Determine the [x, y] coordinate at the center of the cell enclosing the given text.  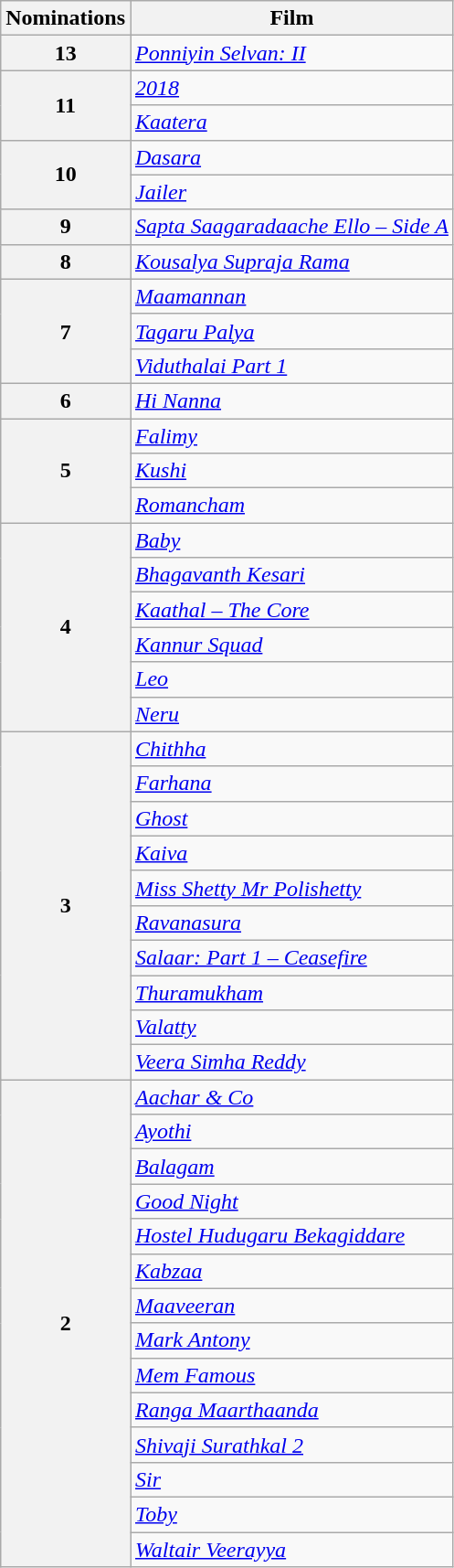
Kaathal – The Core [291, 610]
Ponniyin Selvan: II [291, 53]
Toby [291, 1514]
Falimy [291, 436]
10 [66, 175]
Bhagavanth Kesari [291, 575]
Veera Simha Reddy [291, 1062]
Dasara [291, 157]
Aachar & Co [291, 1097]
Salaar: Part 1 – Ceasefire [291, 957]
Good Night [291, 1201]
Baby [291, 540]
Romancham [291, 506]
Sapta Saagaradaache Ello – Side A [291, 227]
Maamannan [291, 296]
11 [66, 105]
Leo [291, 679]
Valatty [291, 1028]
2 [66, 1324]
Kannur Squad [291, 645]
Mark Antony [291, 1340]
Kushi [291, 471]
3 [66, 905]
Tagaru Palya [291, 331]
Shivaji Surathkal 2 [291, 1445]
Viduthalai Part 1 [291, 366]
Film [291, 18]
Kaatera [291, 123]
Balagam [291, 1167]
4 [66, 627]
Nominations [66, 18]
Kousalya Supraja Rama [291, 261]
7 [66, 331]
Miss Shetty Mr Polishetty [291, 888]
5 [66, 471]
Kaiva [291, 853]
Hostel Hudugaru Bekagiddare [291, 1236]
2018 [291, 88]
Chithha [291, 749]
Sir [291, 1479]
Waltair Veerayya [291, 1550]
Ravanasura [291, 923]
9 [66, 227]
Kabzaa [291, 1271]
Neru [291, 714]
Maaveeran [291, 1306]
Farhana [291, 784]
13 [66, 53]
Mem Famous [291, 1375]
Ranga Maarthaanda [291, 1410]
8 [66, 261]
Ghost [291, 818]
Hi Nanna [291, 400]
Ayothi [291, 1132]
Jailer [291, 192]
6 [66, 400]
Thuramukham [291, 992]
